Find where the given text appears and provide that cell's center as [X, Y] coordinate. 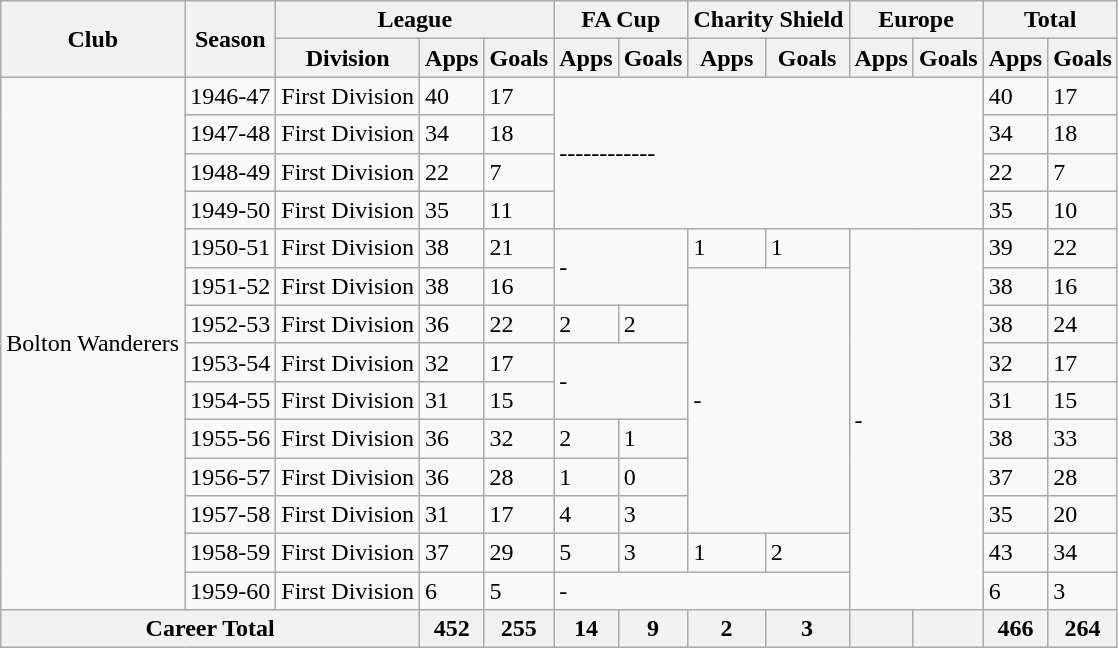
24 [1083, 324]
1950-51 [230, 248]
Bolton Wanderers [93, 344]
4 [586, 515]
255 [519, 629]
1946-47 [230, 96]
Division [348, 58]
1951-52 [230, 286]
Club [93, 39]
------------ [768, 153]
1953-54 [230, 362]
1955-56 [230, 438]
FA Cup [621, 20]
Season [230, 39]
1958-59 [230, 553]
0 [653, 477]
1954-55 [230, 400]
264 [1083, 629]
452 [452, 629]
43 [1015, 553]
League [415, 20]
1949-50 [230, 210]
9 [653, 629]
10 [1083, 210]
466 [1015, 629]
Europe [916, 20]
1956-57 [230, 477]
39 [1015, 248]
1952-53 [230, 324]
Charity Shield [768, 20]
Career Total [210, 629]
21 [519, 248]
20 [1083, 515]
11 [519, 210]
1959-60 [230, 591]
33 [1083, 438]
14 [586, 629]
1947-48 [230, 134]
1948-49 [230, 172]
29 [519, 553]
1957-58 [230, 515]
Total [1050, 20]
